Extract the (x, y) coordinate from the center of the cell holding the provided text.  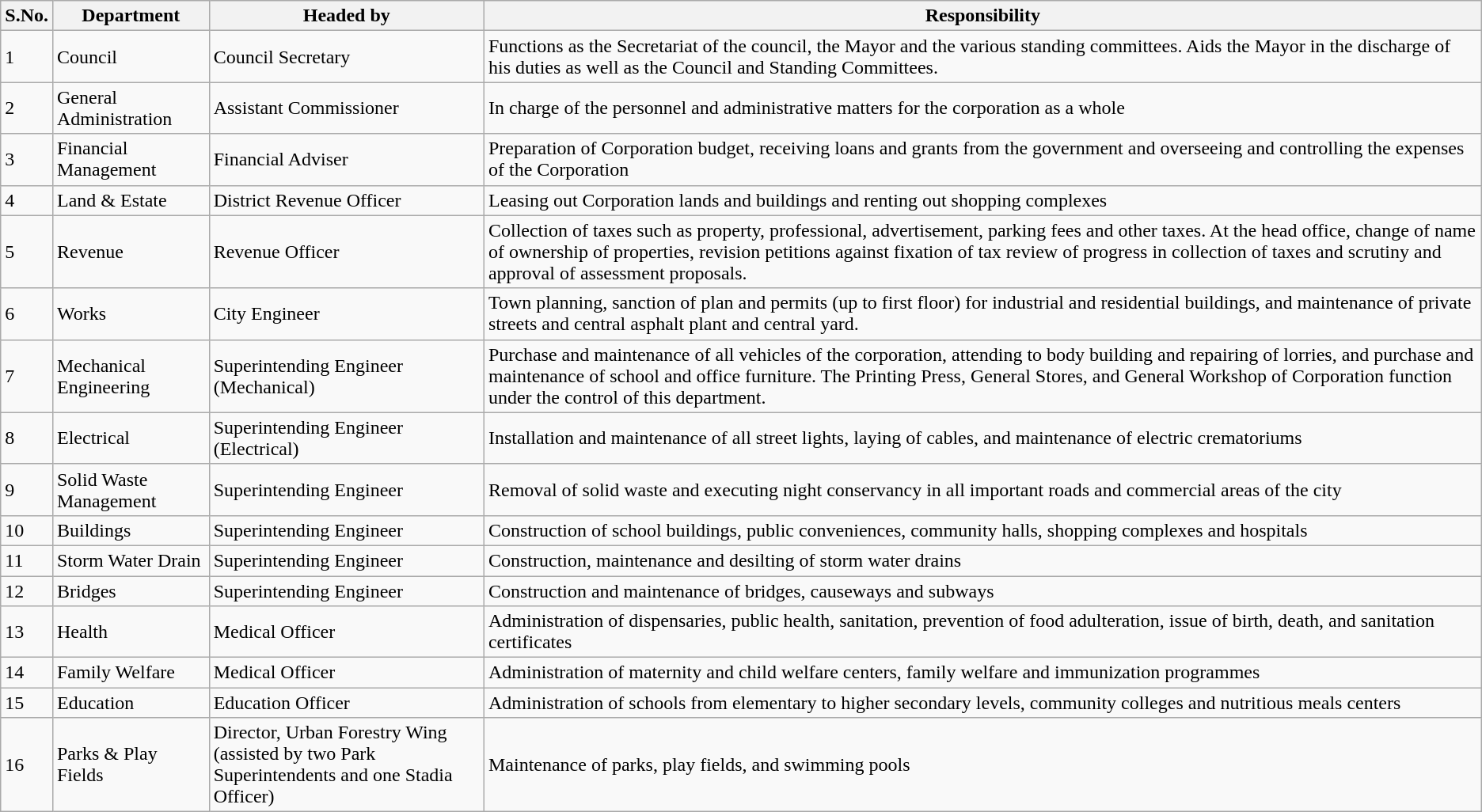
9 (27, 489)
10 (27, 530)
Council (131, 57)
Administration of maternity and child welfare centers, family welfare and immunization programmes (982, 673)
Family Welfare (131, 673)
Financial Management (131, 160)
Leasing out Corporation lands and buildings and renting out shopping complexes (982, 200)
Department (131, 16)
Preparation of Corporation budget, receiving loans and grants from the government and overseeing and controlling the expenses of the Corporation (982, 160)
2 (27, 108)
Solid Waste Management (131, 489)
Maintenance of parks, play fields, and swimming pools (982, 765)
16 (27, 765)
12 (27, 591)
Assistant Commissioner (347, 108)
General Administration (131, 108)
Responsibility (982, 16)
7 (27, 376)
Removal of solid waste and executing night conservancy in all important roads and commercial areas of the city (982, 489)
District Revenue Officer (347, 200)
Electrical (131, 438)
Council Secretary (347, 57)
Mechanical Engineering (131, 376)
Storm Water Drain (131, 560)
Education Officer (347, 703)
1 (27, 57)
11 (27, 560)
Administration of dispensaries, public health, sanitation, prevention of food adulteration, issue of birth, death, and sanitation certificates (982, 632)
Revenue Officer (347, 252)
S.No. (27, 16)
In charge of the personnel and administrative matters for the corporation as a whole (982, 108)
Construction of school buildings, public conveniences, community halls, shopping complexes and hospitals (982, 530)
Installation and maintenance of all street lights, laying of cables, and maintenance of electric crematoriums (982, 438)
Director, Urban Forestry Wing(assisted by two Park Superintendents and one Stadia Officer) (347, 765)
Health (131, 632)
Construction, maintenance and desilting of storm water drains (982, 560)
Revenue (131, 252)
Education (131, 703)
Administration of schools from elementary to higher secondary levels, community colleges and nutritious meals centers (982, 703)
Construction and maintenance of bridges, causeways and subways (982, 591)
Financial Adviser (347, 160)
Works (131, 313)
Headed by (347, 16)
13 (27, 632)
Superintending Engineer (Mechanical) (347, 376)
Buildings (131, 530)
Parks & Play Fields (131, 765)
Land & Estate (131, 200)
8 (27, 438)
3 (27, 160)
6 (27, 313)
15 (27, 703)
City Engineer (347, 313)
Superintending Engineer (Electrical) (347, 438)
5 (27, 252)
14 (27, 673)
4 (27, 200)
Bridges (131, 591)
